Extract the (x, y) coordinate from the center of the cell holding the provided text.  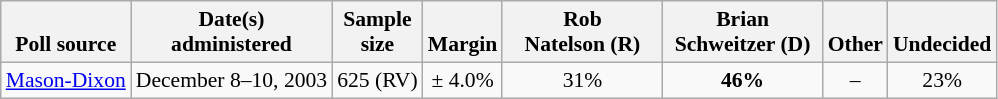
RobNatelson (R) (582, 32)
Margin (463, 32)
Other (856, 32)
Samplesize (378, 32)
625 (RV) (378, 80)
± 4.0% (463, 80)
46% (743, 80)
December 8–10, 2003 (232, 80)
Undecided (942, 32)
23% (942, 80)
Poll source (66, 32)
Date(s)administered (232, 32)
BrianSchweitzer (D) (743, 32)
31% (582, 80)
Mason-Dixon (66, 80)
– (856, 80)
